Extract the (x, y) coordinate from the center of the cell holding the provided text.  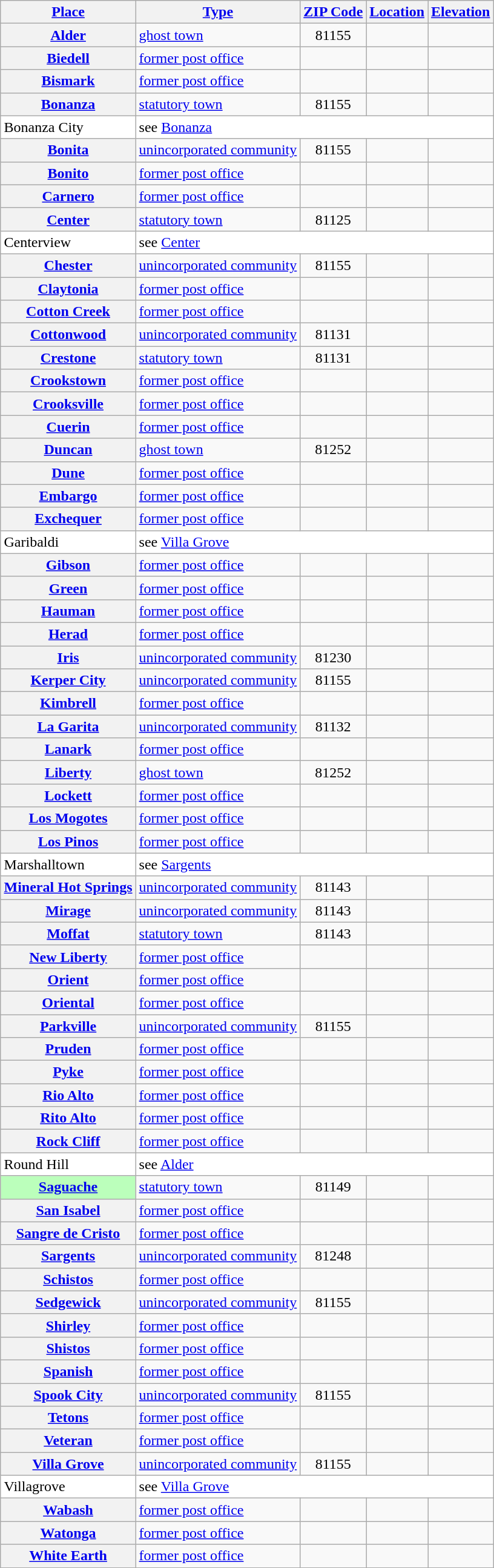
Carnero (68, 196)
Mineral Hot Springs (68, 888)
Orient (68, 980)
Location (397, 12)
La Garita (68, 726)
Shistos (68, 1348)
Oriental (68, 1003)
Claytonia (68, 289)
Center (68, 219)
Kerper City (68, 680)
Liberty (68, 772)
Cottonwood (68, 335)
Type (218, 12)
Crestone (68, 358)
Herad (68, 634)
see Bonanza (315, 127)
Alder (68, 35)
Lanark (68, 749)
81248 (333, 1256)
see Center (315, 242)
see Alder (315, 1164)
Kimbrell (68, 703)
Hauman (68, 611)
Sangre de Cristo (68, 1233)
81149 (333, 1187)
Watonga (68, 1533)
Pruden (68, 1049)
Parkville (68, 1026)
Pyke (68, 1072)
Lockett (68, 796)
Tetons (68, 1418)
Dune (68, 473)
Veteran (68, 1441)
Bonanza (68, 104)
Gibson (68, 565)
Bismark (68, 81)
Bonito (68, 173)
Exchequer (68, 519)
Cuerin (68, 427)
Mirage (68, 911)
San Isabel (68, 1210)
Rio Alto (68, 1095)
81132 (333, 726)
Los Mogotes (68, 819)
Villagrove (68, 1487)
Duncan (68, 450)
81230 (333, 657)
see Sargents (315, 865)
Bonanza City (68, 127)
Villa Grove (68, 1464)
Embargo (68, 496)
Chester (68, 265)
New Liberty (68, 957)
Crookstown (68, 381)
Cotton Creek (68, 312)
Rito Alto (68, 1118)
Place (68, 12)
White Earth (68, 1556)
Schistos (68, 1279)
Biedell (68, 58)
Bonita (68, 150)
Green (68, 588)
Round Hill (68, 1164)
Marshalltown (68, 865)
Iris (68, 657)
Moffat (68, 934)
Los Pinos (68, 842)
Spook City (68, 1394)
Wabash (68, 1510)
Sedgewick (68, 1302)
Sargents (68, 1256)
ZIP Code (333, 12)
Garibaldi (68, 542)
Centerview (68, 242)
Shirley (68, 1325)
81125 (333, 219)
Spanish (68, 1371)
Elevation (461, 12)
Crooksville (68, 404)
Rock Cliff (68, 1141)
Saguache (68, 1187)
